From the cell containing the given text, extract its center point as (x, y) coordinate. 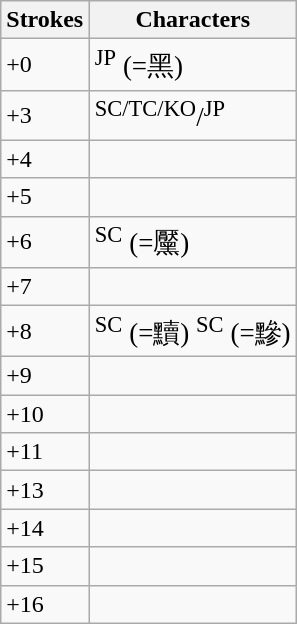
+9 (45, 376)
SC (=黷) SC (=黲) (193, 330)
+14 (45, 528)
+0 (45, 64)
+7 (45, 286)
+13 (45, 490)
+4 (45, 159)
+10 (45, 414)
Strokes (45, 20)
+3 (45, 115)
+16 (45, 604)
+8 (45, 330)
+15 (45, 566)
SC/TC/KO/JP (193, 115)
+5 (45, 197)
SC (=黶) (193, 242)
+11 (45, 452)
Characters (193, 20)
+6 (45, 242)
JP (=黑) (193, 64)
